Extract the (x, y) coordinate from the center of the cell holding the provided text.  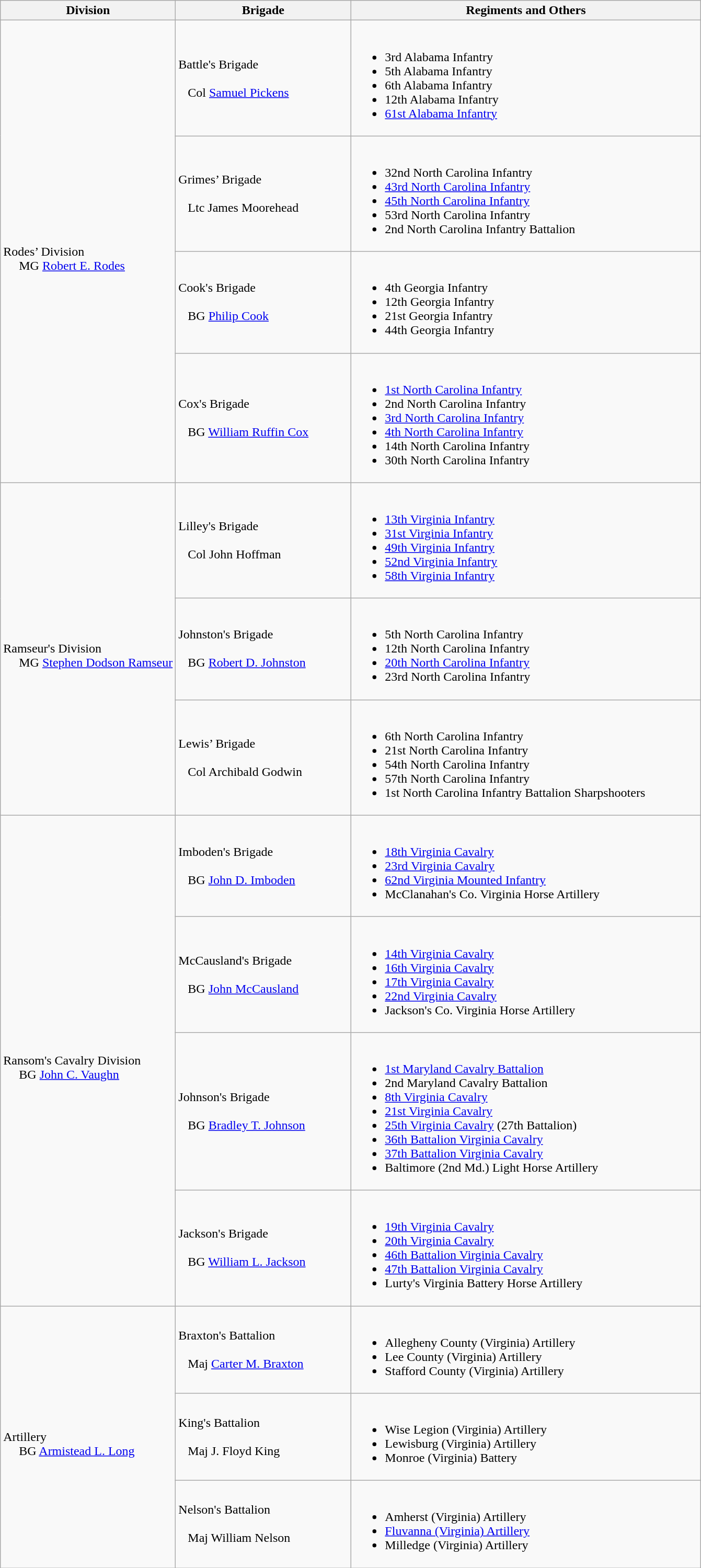
Regiments and Others (526, 10)
Amherst (Virginia) ArtilleryFluvanna (Virginia) ArtilleryMilledge (Virginia) Artillery (526, 1525)
3rd Alabama Infantry5th Alabama Infantry6th Alabama Infantry12th Alabama Infantry61st Alabama Infantry (526, 78)
5th North Carolina Infantry12th North Carolina Infantry20th North Carolina Infantry23rd North Carolina Infantry (526, 649)
14th Virginia Cavalry16th Virginia Cavalry17th Virginia Cavalry22nd Virginia CavalryJackson's Co. Virginia Horse Artillery (526, 975)
Lilley's Brigade Col John Hoffman (263, 541)
Johnson's Brigade BG Bradley T. Johnson (263, 1111)
Brigade (263, 10)
Johnston's Brigade BG Robert D. Johnston (263, 649)
Artillery BG Armistead L. Long (88, 1437)
Ramseur's Division MG Stephen Dodson Ramseur (88, 649)
Ransom's Cavalry Division BG John C. Vaughn (88, 1060)
Nelson's Battalion Maj William Nelson (263, 1525)
Division (88, 10)
Cook's Brigade BG Philip Cook (263, 302)
32nd North Carolina Infantry43rd North Carolina Infantry45th North Carolina Infantry53rd North Carolina Infantry2nd North Carolina Infantry Battalion (526, 193)
19th Virginia Cavalry20th Virginia Cavalry46th Battalion Virginia Cavalry47th Battalion Virginia CavalryLurty's Virginia Battery Horse Artillery (526, 1247)
Allegheny County (Virginia) ArtilleryLee County (Virginia) ArtilleryStafford County (Virginia) Artillery (526, 1350)
McCausland's Brigade BG John McCausland (263, 975)
Wise Legion (Virginia) ArtilleryLewisburg (Virginia) ArtilleryMonroe (Virginia) Battery (526, 1437)
Rodes’ Division MG Robert E. Rodes (88, 251)
4th Georgia Infantry12th Georgia Infantry21st Georgia Infantry44th Georgia Infantry (526, 302)
Jackson's Brigade BG William L. Jackson (263, 1247)
18th Virginia Cavalry23rd Virginia Cavalry62nd Virginia Mounted InfantryMcClanahan's Co. Virginia Horse Artillery (526, 866)
Imboden's Brigade BG John D. Imboden (263, 866)
Lewis’ Brigade Col Archibald Godwin (263, 757)
Grimes’ Brigade Ltc James Moorehead (263, 193)
Battle's Brigade Col Samuel Pickens (263, 78)
Braxton's Battalion Maj Carter M. Braxton (263, 1350)
13th Virginia Infantry31st Virginia Infantry49th Virginia Infantry52nd Virginia Infantry58th Virginia Infantry (526, 541)
King's Battalion Maj J. Floyd King (263, 1437)
Cox's Brigade BG William Ruffin Cox (263, 418)
